Extract the (x, y) coordinate from the center of the cell holding the provided text.  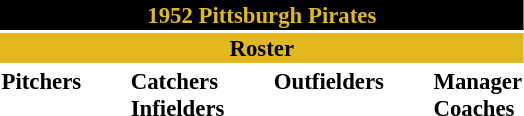
Roster (262, 48)
1952 Pittsburgh Pirates (262, 15)
